Capture the cell that displays the provided text and extract its [X, Y] central coordinate. 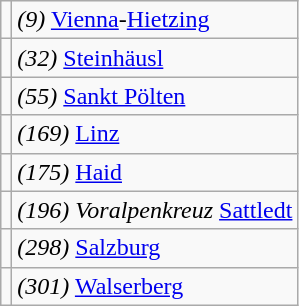
(9) Vienna-Hietzing [155, 20]
(175) Haid [155, 172]
(298) Salzburg [155, 248]
(196) Voralpenkreuz Sattledt [155, 210]
(55) Sankt Pölten [155, 96]
(32) Steinhäusl [155, 58]
(169) Linz [155, 134]
(301) Walserberg [155, 286]
